Output the [x, y] coordinate of the center of the cell containing the given text.  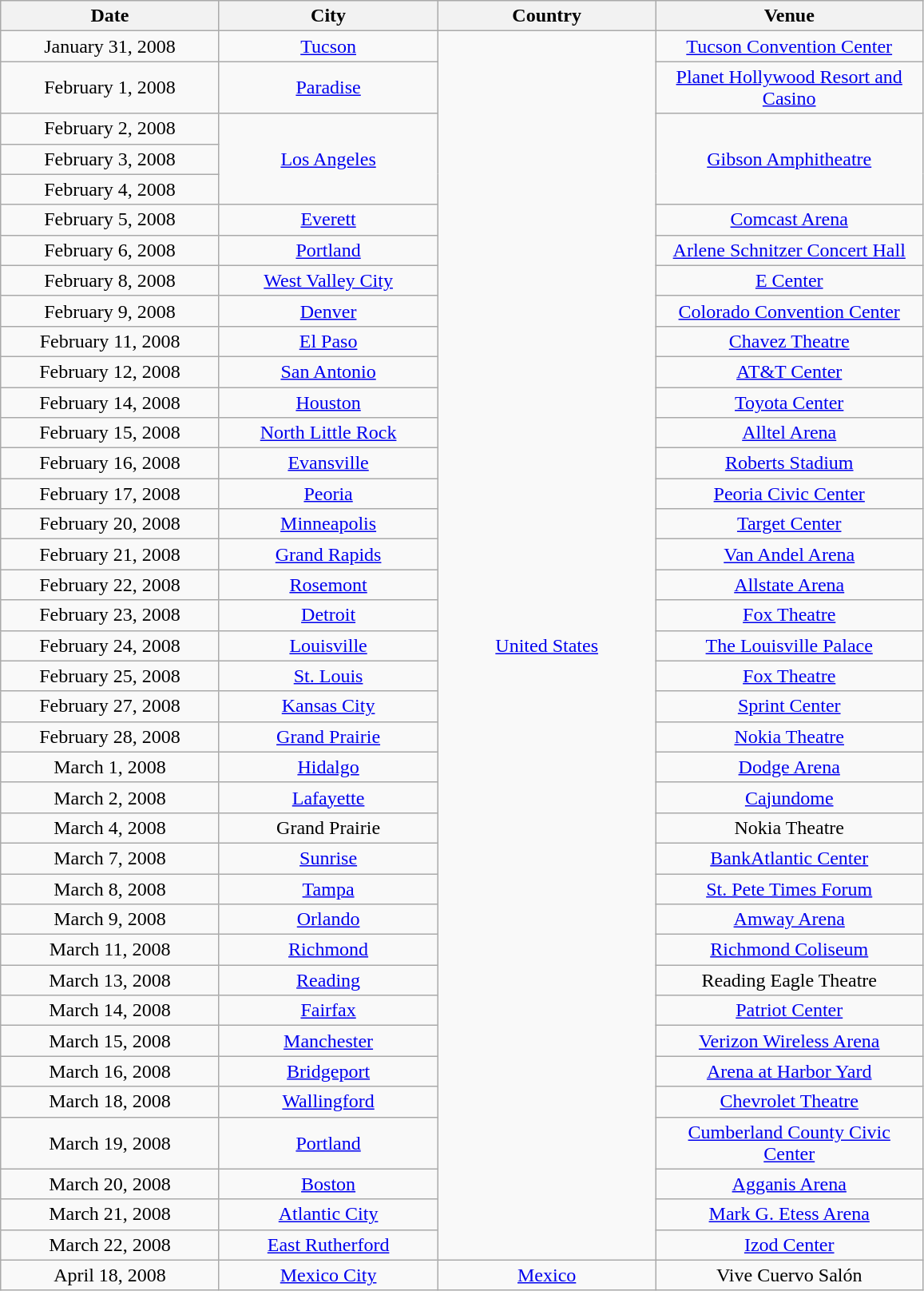
United States [547, 645]
April 18, 2008 [110, 1275]
Arlene Schnitzer Concert Hall [789, 250]
February 12, 2008 [110, 371]
Sprint Center [789, 706]
February 2, 2008 [110, 129]
City [328, 16]
Chevrolet Theatre [789, 1102]
February 27, 2008 [110, 706]
St. Pete Times Forum [789, 889]
March 1, 2008 [110, 767]
February 28, 2008 [110, 737]
Hidalgo [328, 767]
Izod Center [789, 1245]
Bridgeport [328, 1071]
Agganis Arena [789, 1184]
February 4, 2008 [110, 189]
Vive Cuervo Salón [789, 1275]
Reading Eagle Theatre [789, 980]
March 18, 2008 [110, 1102]
February 21, 2008 [110, 554]
January 31, 2008 [110, 46]
Richmond [328, 950]
East Rutherford [328, 1245]
March 20, 2008 [110, 1184]
February 20, 2008 [110, 524]
March 14, 2008 [110, 1011]
March 8, 2008 [110, 889]
Date [110, 16]
March 2, 2008 [110, 797]
Toyota Center [789, 402]
Mexico City [328, 1275]
February 6, 2008 [110, 250]
Manchester [328, 1041]
Los Angeles [328, 159]
March 7, 2008 [110, 858]
AT&T Center [789, 371]
BankAtlantic Center [789, 858]
Mexico [547, 1275]
Boston [328, 1184]
Cumberland County Civic Center [789, 1142]
February 1, 2008 [110, 88]
March 4, 2008 [110, 828]
Venue [789, 16]
Comcast Arena [789, 220]
Minneapolis [328, 524]
February 22, 2008 [110, 585]
Tucson Convention Center [789, 46]
February 16, 2008 [110, 463]
February 17, 2008 [110, 494]
March 11, 2008 [110, 950]
March 21, 2008 [110, 1214]
March 15, 2008 [110, 1041]
Peoria Civic Center [789, 494]
March 9, 2008 [110, 920]
Van Andel Arena [789, 554]
Fairfax [328, 1011]
February 8, 2008 [110, 280]
Richmond Coliseum [789, 950]
Grand Rapids [328, 554]
Alltel Arena [789, 433]
Dodge Arena [789, 767]
Cajundome [789, 797]
February 3, 2008 [110, 159]
Denver [328, 311]
March 13, 2008 [110, 980]
Houston [328, 402]
March 16, 2008 [110, 1071]
Evansville [328, 463]
Detroit [328, 615]
Amway Arena [789, 920]
El Paso [328, 341]
Verizon Wireless Arena [789, 1041]
Target Center [789, 524]
North Little Rock [328, 433]
Tucson [328, 46]
February 5, 2008 [110, 220]
Kansas City [328, 706]
Peoria [328, 494]
Sunrise [328, 858]
St. Louis [328, 676]
Roberts Stadium [789, 463]
Louisville [328, 645]
West Valley City [328, 280]
Planet Hollywood Resort and Casino [789, 88]
Chavez Theatre [789, 341]
Tampa [328, 889]
March 19, 2008 [110, 1142]
Patriot Center [789, 1011]
February 23, 2008 [110, 615]
Arena at Harbor Yard [789, 1071]
February 15, 2008 [110, 433]
February 25, 2008 [110, 676]
Atlantic City [328, 1214]
Wallingford [328, 1102]
Paradise [328, 88]
Mark G. Etess Arena [789, 1214]
Allstate Arena [789, 585]
Rosemont [328, 585]
March 22, 2008 [110, 1245]
Gibson Amphitheatre [789, 159]
Everett [328, 220]
February 11, 2008 [110, 341]
Reading [328, 980]
February 9, 2008 [110, 311]
February 14, 2008 [110, 402]
Orlando [328, 920]
E Center [789, 280]
February 24, 2008 [110, 645]
Country [547, 16]
The Louisville Palace [789, 645]
San Antonio [328, 371]
Lafayette [328, 797]
Colorado Convention Center [789, 311]
